For the text-containing cell, return its midpoint in [x, y] coordinate format. 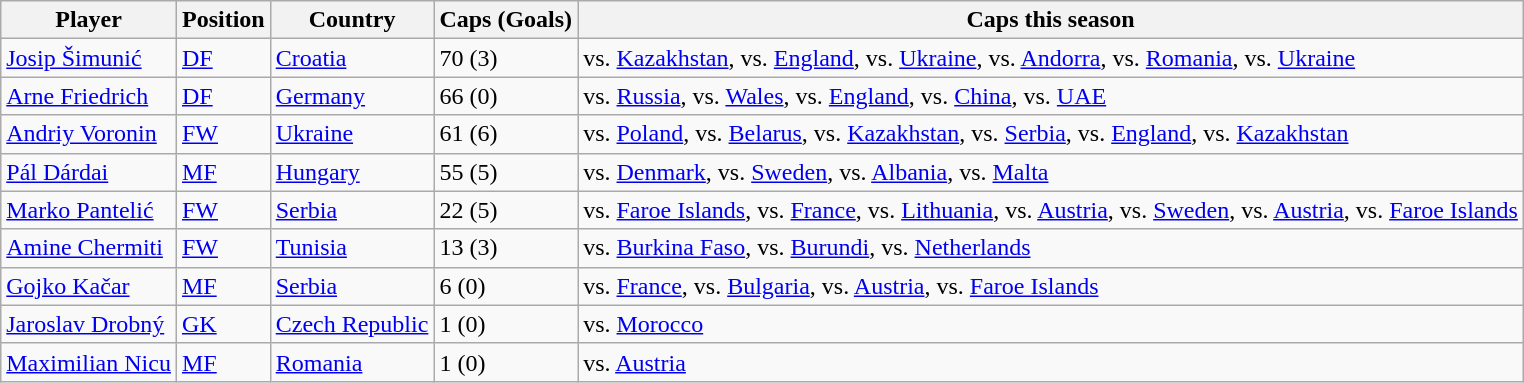
Arne Friedrich [89, 96]
Country [352, 20]
70 (3) [506, 58]
Ukraine [352, 134]
Caps this season [1051, 20]
Caps (Goals) [506, 20]
vs. Austria [1051, 362]
6 (0) [506, 286]
GK [223, 324]
Marko Pantelić [89, 210]
22 (5) [506, 210]
55 (5) [506, 172]
Player [89, 20]
Czech Republic [352, 324]
vs. Burkina Faso, vs. Burundi, vs. Netherlands [1051, 248]
66 (0) [506, 96]
Pál Dárdai [89, 172]
61 (6) [506, 134]
Croatia [352, 58]
vs. Faroe Islands, vs. France, vs. Lithuania, vs. Austria, vs. Sweden, vs. Austria, vs. Faroe Islands [1051, 210]
Josip Šimunić [89, 58]
vs. Russia, vs. Wales, vs. England, vs. China, vs. UAE [1051, 96]
Maximilian Nicu [89, 362]
Andriy Voronin [89, 134]
Romania [352, 362]
vs. Morocco [1051, 324]
Gojko Kačar [89, 286]
13 (3) [506, 248]
vs. Poland, vs. Belarus, vs. Kazakhstan, vs. Serbia, vs. England, vs. Kazakhstan [1051, 134]
vs. Kazakhstan, vs. England, vs. Ukraine, vs. Andorra, vs. Romania, vs. Ukraine [1051, 58]
Hungary [352, 172]
Tunisia [352, 248]
Position [223, 20]
Germany [352, 96]
Jaroslav Drobný [89, 324]
Amine Chermiti [89, 248]
vs. Denmark, vs. Sweden, vs. Albania, vs. Malta [1051, 172]
vs. France, vs. Bulgaria, vs. Austria, vs. Faroe Islands [1051, 286]
